Provide the (X, Y) coordinate of the cell's center where the given text is located.  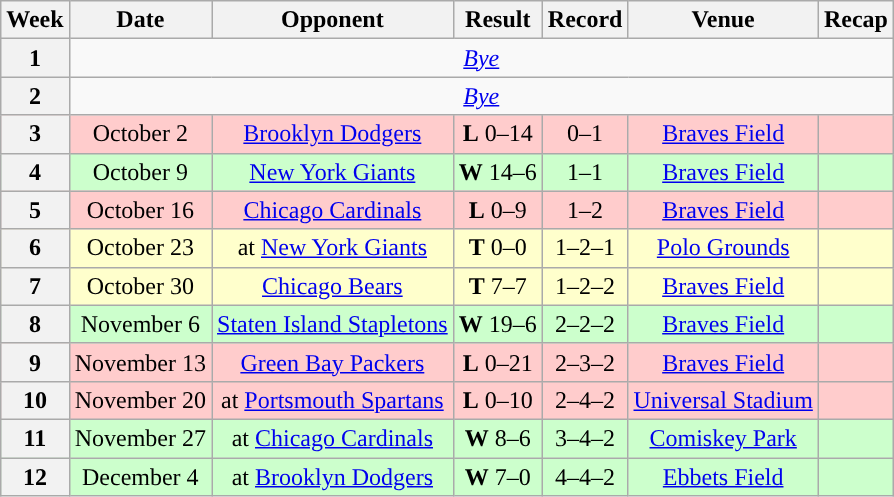
Brooklyn Dodgers (333, 134)
Polo Grounds (723, 248)
November 13 (140, 362)
Universal Stadium (723, 400)
4–4–2 (585, 477)
L 0–21 (498, 362)
1–2–2 (585, 286)
W 14–6 (498, 172)
November 20 (140, 400)
10 (35, 400)
W 8–6 (498, 438)
T 0–0 (498, 248)
7 (35, 286)
November 6 (140, 324)
October 9 (140, 172)
0–1 (585, 134)
6 (35, 248)
T 7–7 (498, 286)
2–3–2 (585, 362)
12 (35, 477)
3–4–2 (585, 438)
October 2 (140, 134)
2 (35, 96)
1–2–1 (585, 248)
at Portsmouth Spartans (333, 400)
Recap (856, 20)
October 16 (140, 210)
Date (140, 20)
Opponent (333, 20)
Venue (723, 20)
Chicago Cardinals (333, 210)
11 (35, 438)
8 (35, 324)
at Brooklyn Dodgers (333, 477)
1 (35, 58)
W 7–0 (498, 477)
L 0–14 (498, 134)
W 19–6 (498, 324)
9 (35, 362)
November 27 (140, 438)
4 (35, 172)
Result (498, 20)
Chicago Bears (333, 286)
Ebbets Field (723, 477)
October 23 (140, 248)
at Chicago Cardinals (333, 438)
L 0–9 (498, 210)
Staten Island Stapletons (333, 324)
December 4 (140, 477)
at New York Giants (333, 248)
2–2–2 (585, 324)
Record (585, 20)
October 30 (140, 286)
1–1 (585, 172)
Comiskey Park (723, 438)
L 0–10 (498, 400)
2–4–2 (585, 400)
Green Bay Packers (333, 362)
5 (35, 210)
Week (35, 20)
New York Giants (333, 172)
3 (35, 134)
1–2 (585, 210)
